Identify which cell holds the provided text, then report its [x, y] central coordinate. 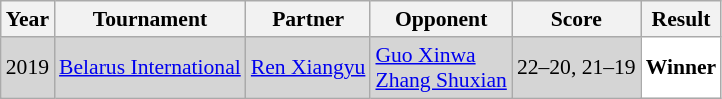
Score [576, 19]
Ren Xiangyu [308, 68]
2019 [28, 68]
Guo Xinwa Zhang Shuxian [440, 68]
Tournament [150, 19]
22–20, 21–19 [576, 68]
Result [682, 19]
Belarus International [150, 68]
Partner [308, 19]
Opponent [440, 19]
Year [28, 19]
Winner [682, 68]
